Output the (x, y) coordinate of the center of the cell containing the given text.  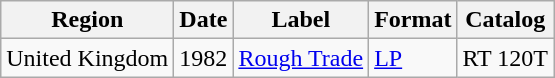
United Kingdom (88, 58)
1982 (204, 58)
LP (413, 58)
Rough Trade (301, 58)
Date (204, 20)
Label (301, 20)
RT 120T (506, 58)
Catalog (506, 20)
Region (88, 20)
Format (413, 20)
